Find where the given text appears and provide that cell's center as (x, y) coordinate. 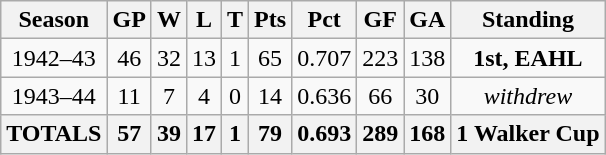
GP (129, 20)
1942–43 (54, 58)
17 (204, 134)
4 (204, 96)
13 (204, 58)
1 Walker Cup (528, 134)
0.693 (324, 134)
11 (129, 96)
79 (270, 134)
W (168, 20)
138 (428, 58)
Season (54, 20)
0.707 (324, 58)
0.636 (324, 96)
66 (380, 96)
57 (129, 134)
L (204, 20)
1943–44 (54, 96)
Pct (324, 20)
Pts (270, 20)
223 (380, 58)
0 (234, 96)
T (234, 20)
Standing (528, 20)
65 (270, 58)
GF (380, 20)
32 (168, 58)
30 (428, 96)
14 (270, 96)
withdrew (528, 96)
7 (168, 96)
39 (168, 134)
289 (380, 134)
168 (428, 134)
GA (428, 20)
46 (129, 58)
TOTALS (54, 134)
1st, EAHL (528, 58)
